Determine the (x, y) coordinate at the center of the cell enclosing the given text.  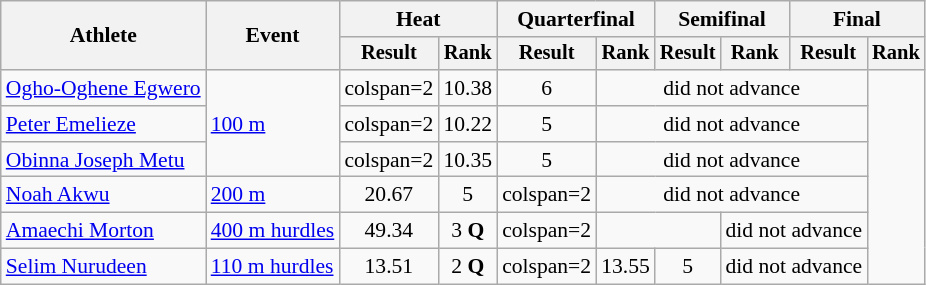
Athlete (104, 36)
3 Q (468, 231)
Selim Nurudeen (104, 267)
49.34 (388, 231)
Quarterfinal (576, 19)
13.55 (626, 267)
Ogho-Oghene Egwero (104, 88)
Semifinal (722, 19)
2 Q (468, 267)
10.22 (468, 124)
200 m (273, 195)
13.51 (388, 267)
110 m hurdles (273, 267)
Obinna Joseph Metu (104, 160)
Final (857, 19)
Peter Emelieze (104, 124)
Event (273, 36)
Amaechi Morton (104, 231)
Heat (418, 19)
10.38 (468, 88)
Noah Akwu (104, 195)
6 (546, 88)
20.67 (388, 195)
10.35 (468, 160)
100 m (273, 124)
400 m hurdles (273, 231)
